Extract the [x, y] coordinate from the center of the cell holding the provided text.  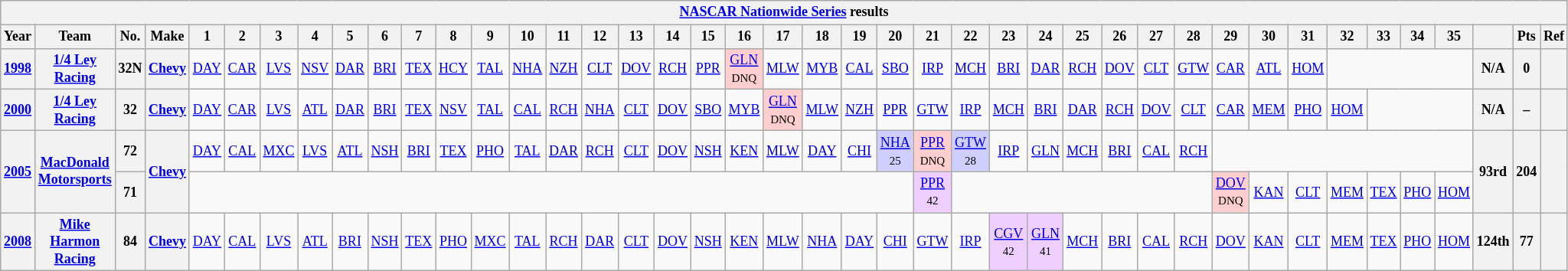
– [1527, 110]
20 [895, 37]
24 [1046, 37]
9 [490, 37]
4 [315, 37]
17 [782, 37]
GLN [1046, 151]
34 [1418, 37]
15 [707, 37]
1998 [18, 69]
16 [744, 37]
25 [1083, 37]
28 [1194, 37]
71 [130, 192]
GTW28 [971, 151]
35 [1455, 37]
32N [130, 69]
No. [130, 37]
MacDonald Motorsports [75, 171]
29 [1231, 37]
19 [859, 37]
23 [1008, 37]
DOVDNQ [1231, 192]
NASCAR Nationwide Series results [784, 12]
NHA25 [895, 151]
11 [563, 37]
Pts [1527, 37]
PPRDNQ [933, 151]
124th [1493, 242]
CGV42 [1008, 242]
13 [636, 37]
30 [1269, 37]
84 [130, 242]
1 [207, 37]
2000 [18, 110]
22 [971, 37]
0 [1527, 69]
PPR42 [933, 192]
2005 [18, 171]
93rd [1493, 171]
Mike Harmon Racing [75, 242]
2 [242, 37]
3 [279, 37]
10 [528, 37]
12 [599, 37]
7 [419, 37]
27 [1156, 37]
Ref [1554, 37]
Team [75, 37]
77 [1527, 242]
6 [384, 37]
Year [18, 37]
GLN41 [1046, 242]
21 [933, 37]
HCY [453, 69]
2008 [18, 242]
8 [453, 37]
72 [130, 151]
18 [822, 37]
31 [1308, 37]
26 [1119, 37]
14 [673, 37]
204 [1527, 171]
Make [168, 37]
33 [1383, 37]
5 [351, 37]
